Return (x, y) of the center of cell containing provided text 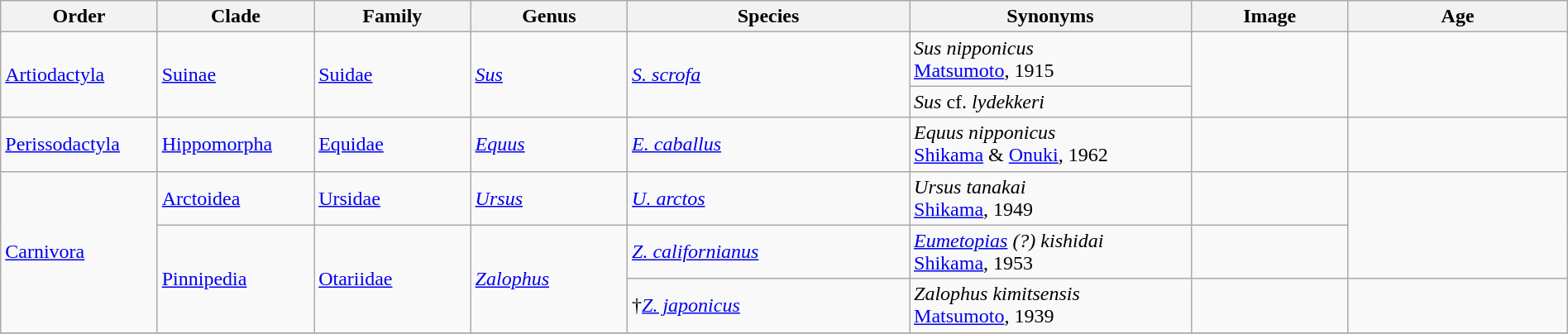
Zalophus kimitsensisMatsumoto, 1939 (1050, 306)
S. scrofa (769, 74)
†Z. japonicus (769, 306)
Eumetopias (?) kishidaiShikama, 1953 (1050, 251)
Ursus tanakaiShikama, 1949 (1050, 198)
Suinae (235, 74)
Z. californianus (769, 251)
Sus (549, 74)
Genus (549, 17)
Age (1457, 17)
Ursidae (392, 198)
Artiodactyla (79, 74)
Suidae (392, 74)
Species (769, 17)
Clade (235, 17)
Perissodactyla (79, 144)
Ursus (549, 198)
Image (1270, 17)
Equus (549, 144)
Zalophus (549, 279)
Sus cf. lydekkeri (1050, 102)
Sus nipponicusMatsumoto, 1915 (1050, 60)
Pinnipedia (235, 279)
Hippomorpha (235, 144)
Equus nipponicusShikama & Onuki, 1962 (1050, 144)
Equidae (392, 144)
U. arctos (769, 198)
E. caballus (769, 144)
Order (79, 17)
Arctoidea (235, 198)
Carnivora (79, 251)
Otariidae (392, 279)
Synonyms (1050, 17)
Family (392, 17)
